Return the [x, y] coordinate for the center point of the cell that contains the specified text.  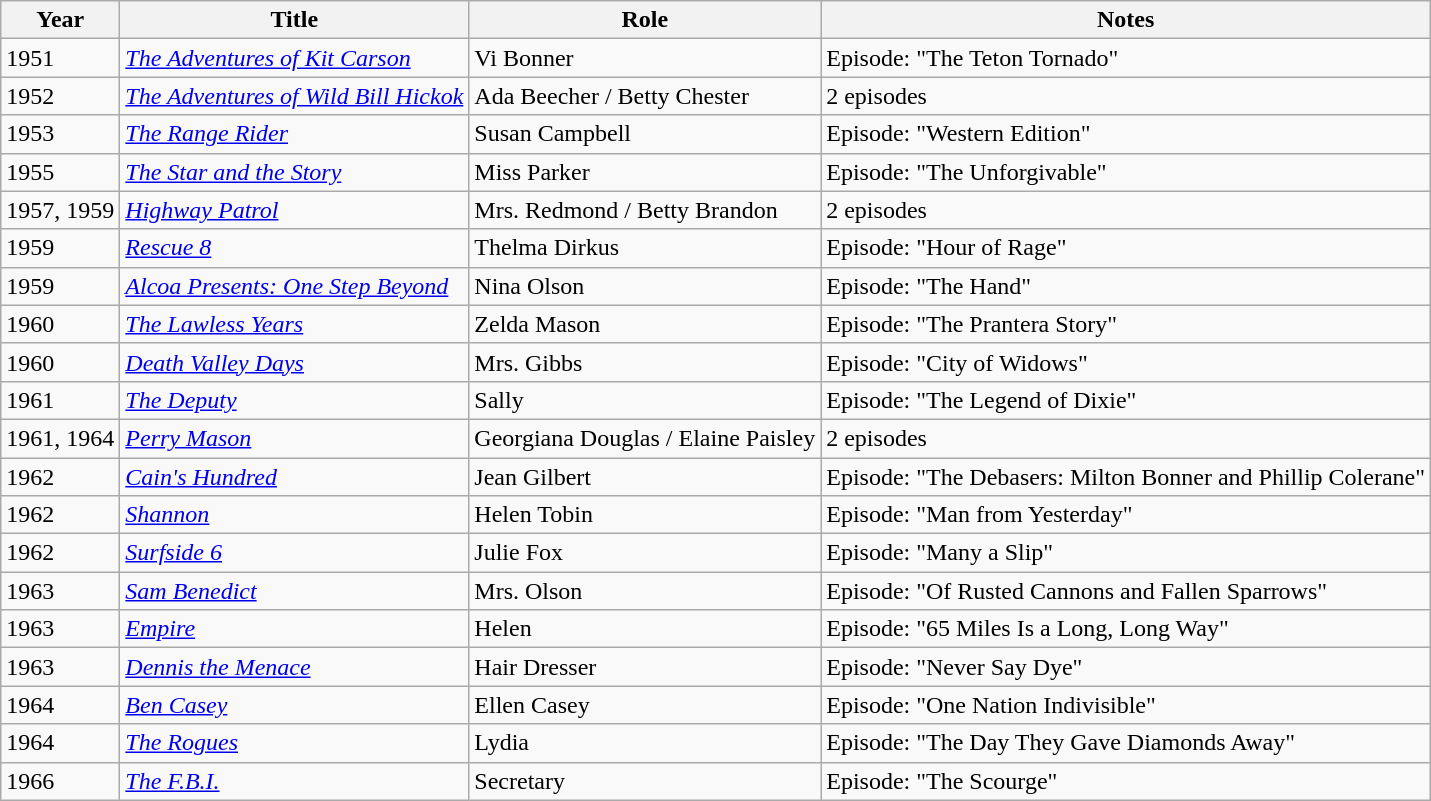
Episode: "The Unforgivable" [1126, 172]
Mrs. Olson [645, 591]
Episode: "65 Miles Is a Long, Long Way" [1126, 629]
Episode: "Many a Slip" [1126, 553]
Episode: "The Day They Gave Diamonds Away" [1126, 743]
The Adventures of Kit Carson [294, 58]
The Rogues [294, 743]
Title [294, 20]
Episode: "Never Say Dye" [1126, 667]
Ada Beecher / Betty Chester [645, 96]
Episode: "The Prantera Story" [1126, 324]
Ben Casey [294, 705]
Vi Bonner [645, 58]
Episode: "The Legend of Dixie" [1126, 400]
Rescue 8 [294, 248]
Cain's Hundred [294, 477]
Episode: "The Scourge" [1126, 781]
Episode: "The Debasers: Milton Bonner and Phillip Colerane" [1126, 477]
The F.B.I. [294, 781]
Perry Mason [294, 438]
The Star and the Story [294, 172]
Helen [645, 629]
Episode: "Western Edition" [1126, 134]
Nina Olson [645, 286]
Mrs. Redmond / Betty Brandon [645, 210]
Mrs. Gibbs [645, 362]
1953 [60, 134]
1955 [60, 172]
Surfside 6 [294, 553]
Highway Patrol [294, 210]
Notes [1126, 20]
The Deputy [294, 400]
Year [60, 20]
Ellen Casey [645, 705]
Georgiana Douglas / Elaine Paisley [645, 438]
Episode: "The Teton Tornado" [1126, 58]
Episode: "City of Widows" [1126, 362]
1951 [60, 58]
1961, 1964 [60, 438]
Role [645, 20]
Episode: "Of Rusted Cannons and Fallen Sparrows" [1126, 591]
Episode: "Man from Yesterday" [1126, 515]
Alcoa Presents: One Step Beyond [294, 286]
Secretary [645, 781]
Jean Gilbert [645, 477]
Julie Fox [645, 553]
Sam Benedict [294, 591]
Lydia [645, 743]
The Lawless Years [294, 324]
Dennis the Menace [294, 667]
Zelda Mason [645, 324]
The Range Rider [294, 134]
Miss Parker [645, 172]
Susan Campbell [645, 134]
The Adventures of Wild Bill Hickok [294, 96]
1966 [60, 781]
Helen Tobin [645, 515]
Episode: "One Nation Indivisible" [1126, 705]
Empire [294, 629]
Shannon [294, 515]
Episode: "Hour of Rage" [1126, 248]
Episode: "The Hand" [1126, 286]
Death Valley Days [294, 362]
Sally [645, 400]
1952 [60, 96]
Thelma Dirkus [645, 248]
1957, 1959 [60, 210]
1961 [60, 400]
Hair Dresser [645, 667]
